Determine the [x, y] coordinate at the center of the cell enclosing the given text.  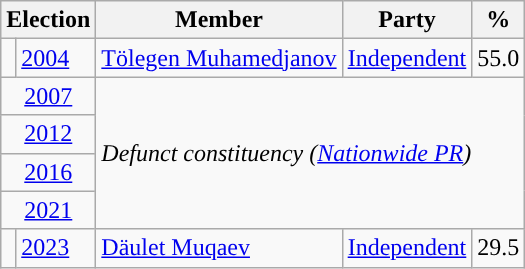
2016 [48, 172]
Election [48, 20]
Member [219, 20]
2023 [56, 248]
2012 [48, 134]
Party [407, 20]
% [498, 20]
55.0 [498, 58]
2007 [48, 96]
2004 [56, 58]
Däulet Muqaev [219, 248]
Tölegen Muhamedjanov [219, 58]
29.5 [498, 248]
2021 [48, 210]
Defunct constituency (Nationwide PR) [310, 153]
